Return the (x, y) coordinate for the center point of the cell that contains the specified text.  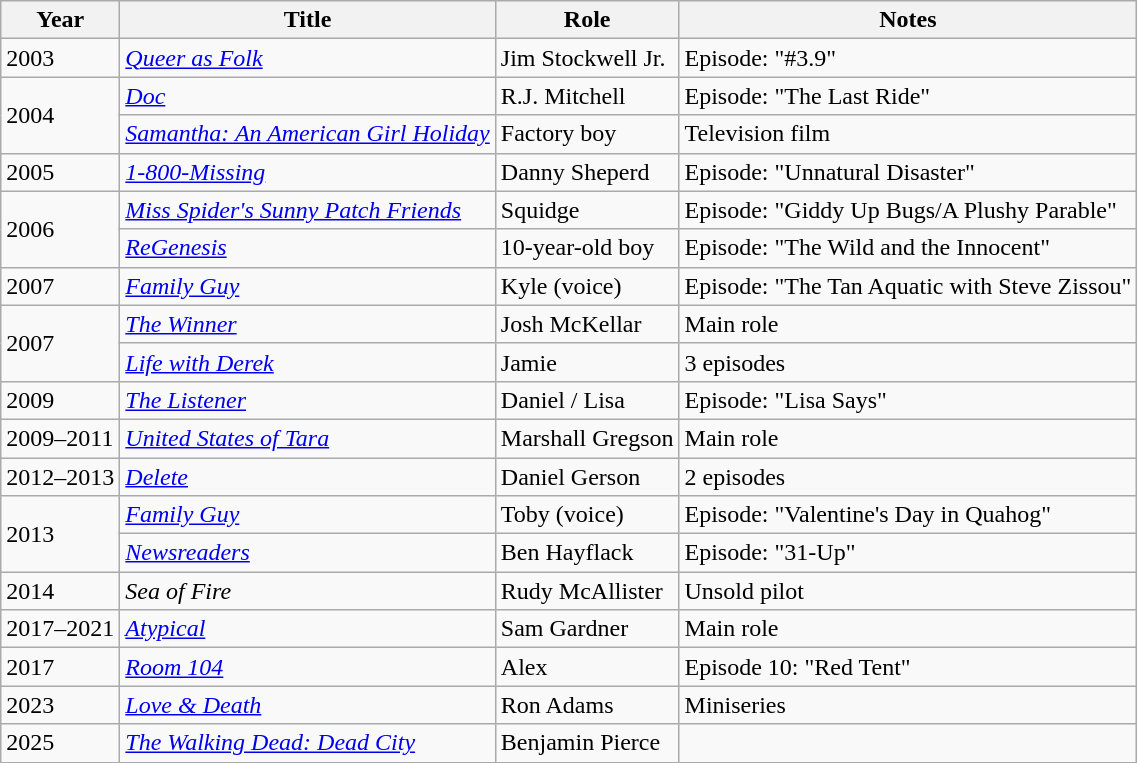
Ron Adams (587, 705)
Episode: "Unnatural Disaster" (908, 172)
2006 (60, 229)
ReGenesis (308, 248)
The Listener (308, 400)
Episode: "Valentine's Day in Quahog" (908, 515)
United States of Tara (308, 438)
Episode: "#3.9" (908, 58)
2012–2013 (60, 477)
Episode: "Lisa Says" (908, 400)
Alex (587, 667)
Title (308, 20)
Benjamin Pierce (587, 743)
Atypical (308, 629)
Episode: "The Tan Aquatic with Steve Zissou" (908, 286)
3 episodes (908, 362)
Miss Spider's Sunny Patch Friends (308, 210)
2004 (60, 115)
2017–2021 (60, 629)
Daniel Gerson (587, 477)
2 episodes (908, 477)
Episode: "The Last Ride" (908, 96)
Television film (908, 134)
Year (60, 20)
2003 (60, 58)
Notes (908, 20)
Samantha: An American Girl Holiday (308, 134)
2013 (60, 534)
2009–2011 (60, 438)
Jim Stockwell Jr. (587, 58)
Marshall Gregson (587, 438)
Kyle (voice) (587, 286)
Love & Death (308, 705)
Episode 10: "Red Tent" (908, 667)
2009 (60, 400)
Rudy McAllister (587, 591)
Delete (308, 477)
Doc (308, 96)
The Winner (308, 324)
Miniseries (908, 705)
Toby (voice) (587, 515)
Josh McKellar (587, 324)
Episode: "The Wild and the Innocent" (908, 248)
2005 (60, 172)
Factory boy (587, 134)
Squidge (587, 210)
The Walking Dead: Dead City (308, 743)
Room 104 (308, 667)
Queer as Folk (308, 58)
Ben Hayflack (587, 553)
Sam Gardner (587, 629)
Sea of Fire (308, 591)
Daniel / Lisa (587, 400)
Life with Derek (308, 362)
Episode: "Giddy Up Bugs/A Plushy Parable" (908, 210)
Episode: "31-Up" (908, 553)
2014 (60, 591)
Unsold pilot (908, 591)
10-year-old boy (587, 248)
1-800-Missing (308, 172)
Jamie (587, 362)
Role (587, 20)
R.J. Mitchell (587, 96)
Danny Sheperd (587, 172)
2025 (60, 743)
2023 (60, 705)
Newsreaders (308, 553)
2017 (60, 667)
